Return the (x, y) coordinate for the center point of the cell that contains the specified text.  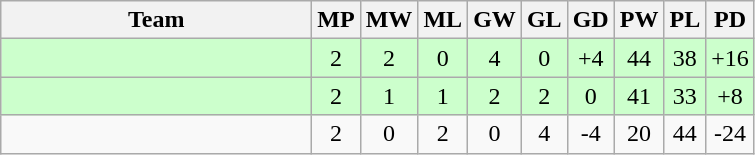
+16 (730, 58)
ML (443, 20)
GW (495, 20)
-24 (730, 134)
PD (730, 20)
33 (685, 96)
PW (639, 20)
+4 (590, 58)
Team (156, 20)
GL (544, 20)
38 (685, 58)
-4 (590, 134)
20 (639, 134)
MW (389, 20)
+8 (730, 96)
PL (685, 20)
MP (336, 20)
GD (590, 20)
41 (639, 96)
